Scan for the cell matching the given text and deliver its [x, y] coordinate at center. 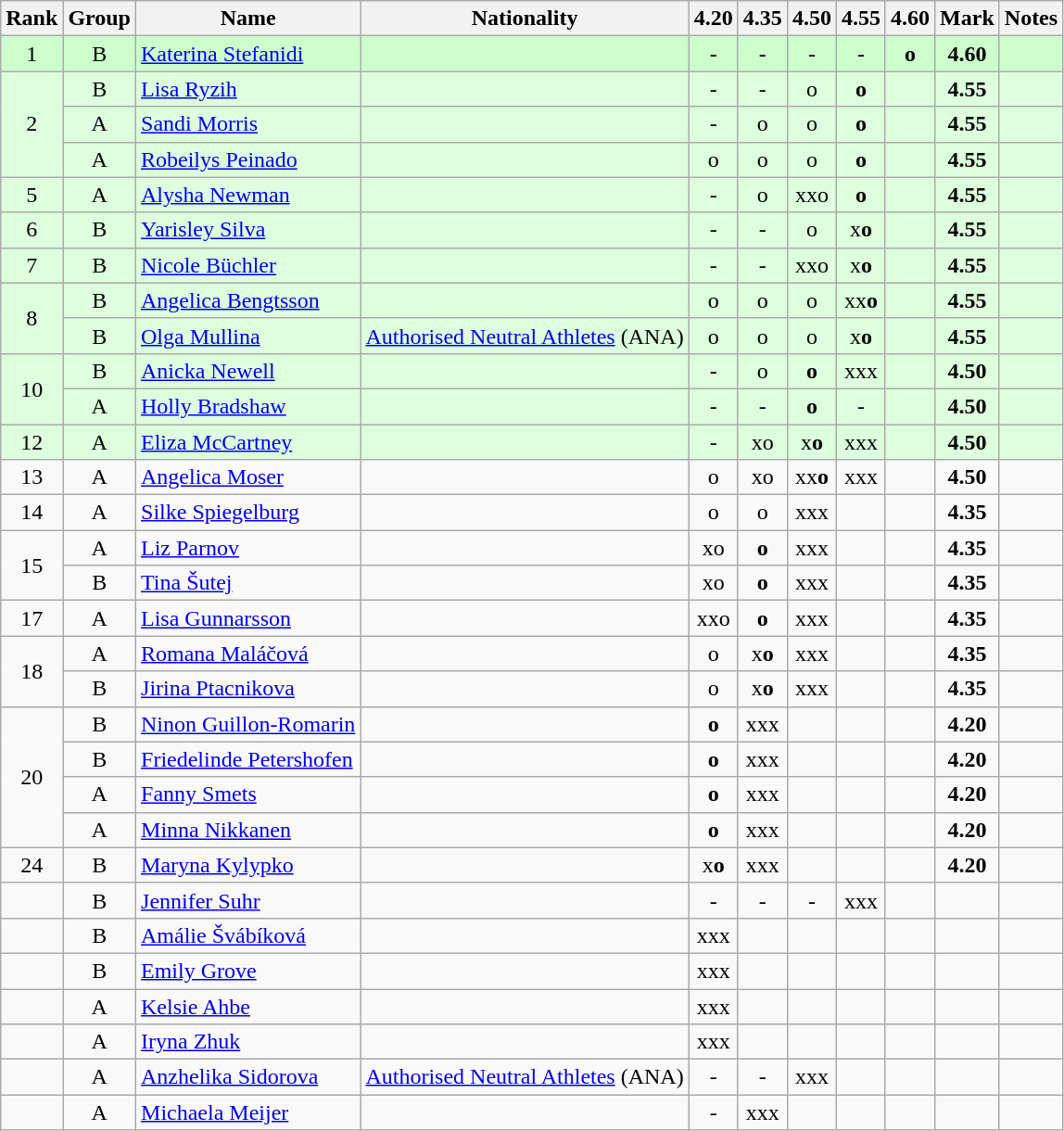
Maryna Kylypko [248, 865]
Katerina Stefanidi [248, 54]
24 [32, 865]
Notes [1031, 19]
Fanny Smets [248, 794]
Silke Spiegelburg [248, 513]
Jennifer Suhr [248, 900]
1 [32, 54]
8 [32, 318]
Yarisley Silva [248, 230]
Tina Šutej [248, 583]
Romana Maláčová [248, 654]
15 [32, 565]
7 [32, 265]
Amálie Švábíková [248, 935]
Nationality [525, 19]
12 [32, 442]
Michaela Meijer [248, 1112]
Angelica Bengtsson [248, 300]
Alysha Newman [248, 195]
Olga Mullina [248, 336]
Minna Nikkanen [248, 830]
2 [32, 124]
Robeilys Peinado [248, 159]
Friedelinde Petershofen [248, 759]
5 [32, 195]
Mark [968, 19]
20 [32, 777]
Anicka Newell [248, 371]
Lisa Ryzih [248, 89]
Jirina Ptacnikova [248, 689]
Anzhelika Sidorova [248, 1077]
17 [32, 618]
Sandi Morris [248, 124]
Lisa Gunnarsson [248, 618]
13 [32, 477]
Iryna Zhuk [248, 1042]
Eliza McCartney [248, 442]
10 [32, 388]
Emily Grove [248, 971]
Name [248, 19]
14 [32, 513]
Nicole Büchler [248, 265]
Angelica Moser [248, 477]
Liz Parnov [248, 548]
Holly Bradshaw [248, 406]
Group [100, 19]
6 [32, 230]
Rank [32, 19]
Ninon Guillon-Romarin [248, 724]
Kelsie Ahbe [248, 1006]
18 [32, 671]
